Extract the (X, Y) coordinate from the center of the cell holding the provided text.  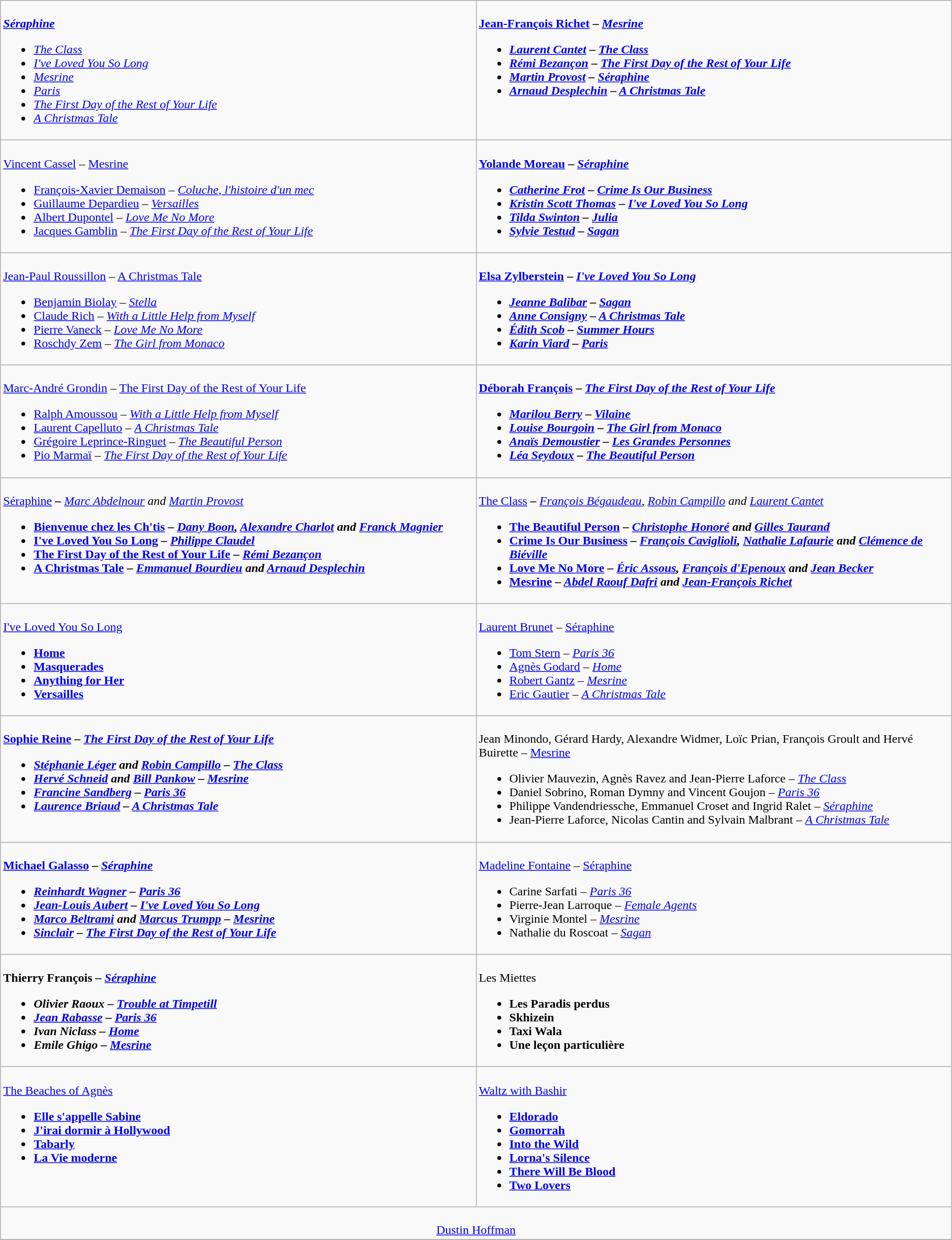
Dustin Hoffman (476, 1223)
Madeline Fontaine – SéraphineCarine Sarfati – Paris 36Pierre-Jean Larroque – Female AgentsVirginie Montel – MesrineNathalie du Roscoat – Sagan (714, 898)
Elsa Zylberstein – I've Loved You So LongJeanne Balibar – SaganAnne Consigny – A Christmas TaleÉdith Scob – Summer HoursKarin Viard – Paris (714, 309)
I've Loved You So LongHomeMasqueradesAnything for HerVersailles (238, 660)
SéraphineThe ClassI've Loved You So LongMesrineParisThe First Day of the Rest of Your LifeA Christmas Tale (238, 70)
Laurent Brunet – SéraphineTom Stern – Paris 36Agnès Godard – HomeRobert Gantz – MesrineEric Gautier – A Christmas Tale (714, 660)
Waltz with BashirEldoradoGomorrahInto the WildLorna's SilenceThere Will Be BloodTwo Lovers (714, 1137)
Les MiettesLes Paradis perdusSkhizeinTaxi WalaUne leçon particulière (714, 1011)
Thierry François – SéraphineOlivier Raoux – Trouble at TimpetillJean Rabasse – Paris 36Ivan Niclass – HomeEmile Ghigo – Mesrine (238, 1011)
The Beaches of AgnèsElle s'appelle SabineJ'irai dormir à HollywoodTabarlyLa Vie moderne (238, 1137)
